Provide the (X, Y) coordinate of the cell's center where the given text is located.  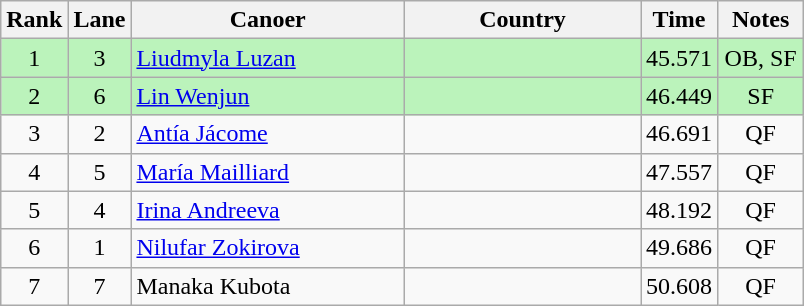
Lane (100, 20)
Liudmyla Luzan (268, 58)
48.192 (680, 210)
46.691 (680, 134)
Nilufar Zokirova (268, 248)
45.571 (680, 58)
49.686 (680, 248)
Rank (34, 20)
50.608 (680, 286)
Irina Andreeva (268, 210)
Canoer (268, 20)
46.449 (680, 96)
47.557 (680, 172)
Time (680, 20)
Country (522, 20)
Notes (761, 20)
OB, SF (761, 58)
Antía Jácome (268, 134)
María Mailliard (268, 172)
SF (761, 96)
Manaka Kubota (268, 286)
Lin Wenjun (268, 96)
